From the cell containing the given text, extract its center point as (X, Y) coordinate. 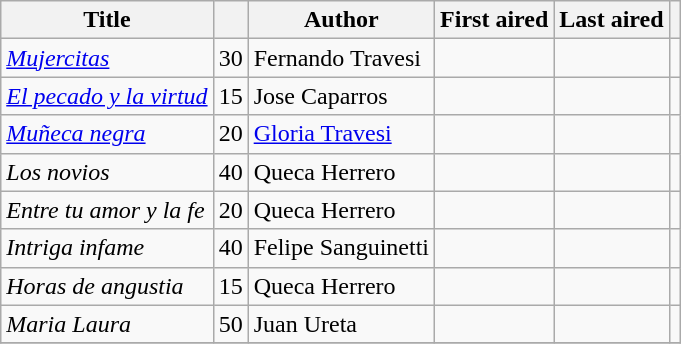
50 (230, 324)
Maria Laura (107, 324)
Title (107, 20)
Felipe Sanguinetti (341, 248)
Jose Caparros (341, 96)
Intriga infame (107, 248)
Gloria Travesi (341, 134)
First aired (494, 20)
Author (341, 20)
Last aired (612, 20)
Muñeca negra (107, 134)
30 (230, 58)
Juan Ureta (341, 324)
Fernando Travesi (341, 58)
Entre tu amor y la fe (107, 210)
El pecado y la virtud (107, 96)
Horas de angustia (107, 286)
Mujercitas (107, 58)
Los novios (107, 172)
